Return [X, Y] of the center of cell containing provided text 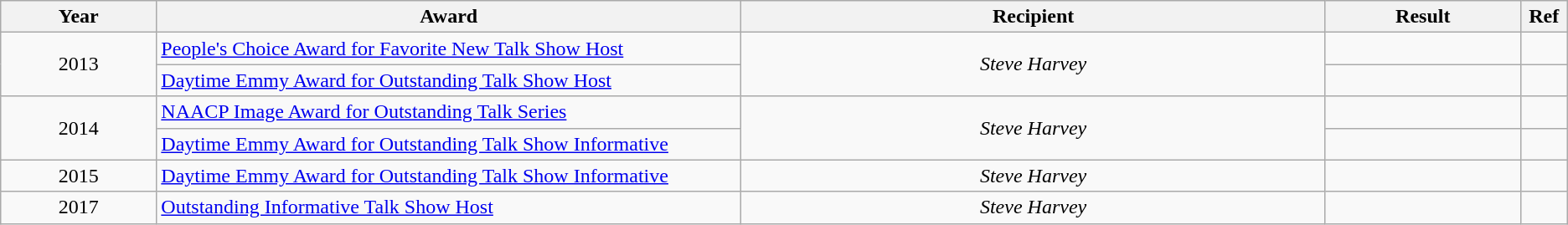
Ref [1544, 17]
Outstanding Informative Talk Show Host [449, 207]
People's Choice Award for Favorite New Talk Show Host [449, 49]
NAACP Image Award for Outstanding Talk Series [449, 112]
2013 [79, 64]
Award [449, 17]
Year [79, 17]
2014 [79, 128]
2017 [79, 207]
2015 [79, 176]
Result [1422, 17]
Daytime Emmy Award for Outstanding Talk Show Host [449, 80]
Recipient [1034, 17]
